For the text-containing cell, return its midpoint in [X, Y] coordinate format. 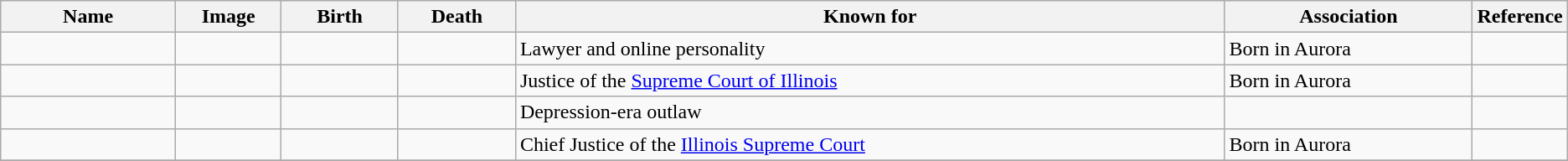
Birth [340, 17]
Lawyer and online personality [869, 49]
Death [456, 17]
Reference [1519, 17]
Image [228, 17]
Chief Justice of the Illinois Supreme Court [869, 144]
Depression-era outlaw [869, 112]
Association [1349, 17]
Known for [869, 17]
Justice of the Supreme Court of Illinois [869, 80]
Name [89, 17]
